Extract the (X, Y) coordinate from the center of the cell holding the provided text.  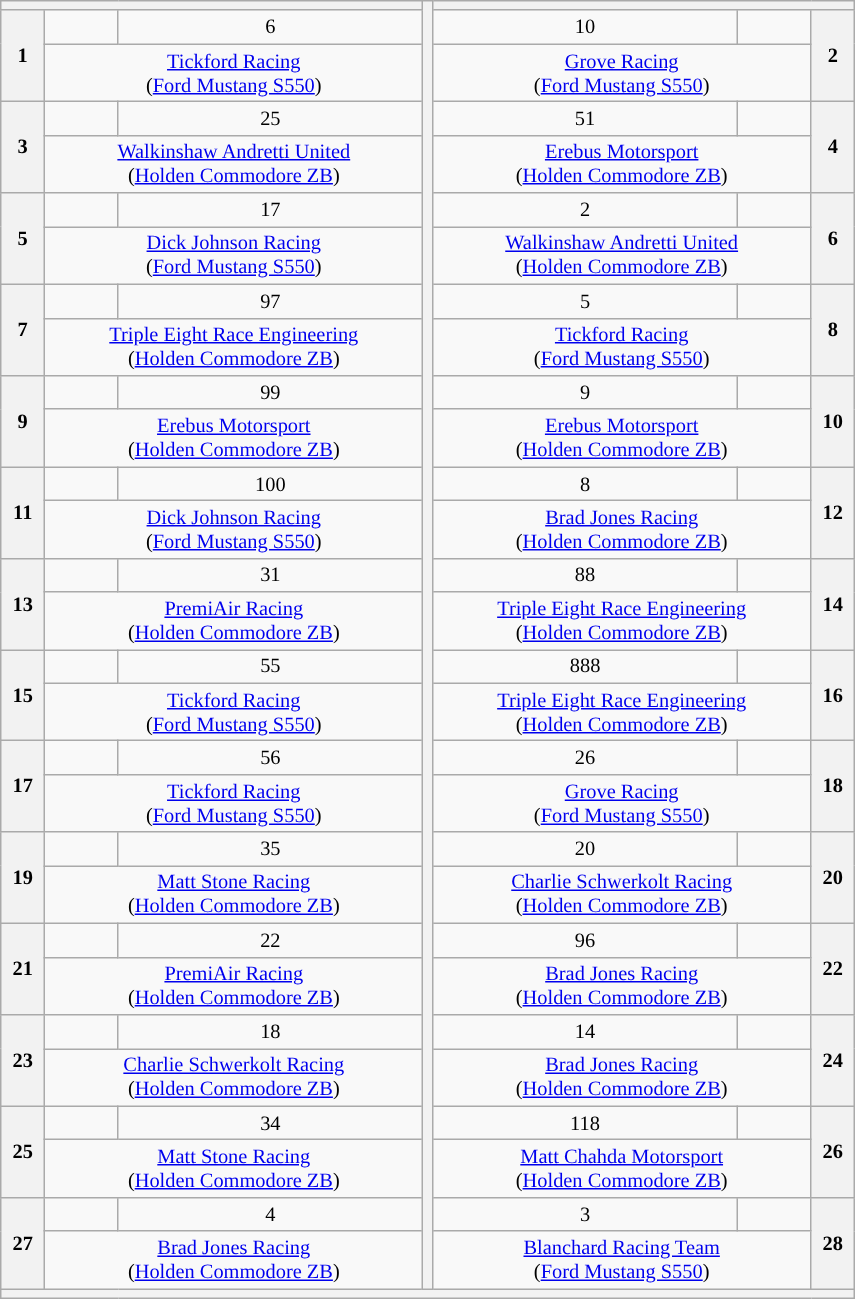
51 (586, 118)
31 (270, 575)
28 (833, 1242)
Matt Chahda Motorsport(Holden Commodore ZB) (622, 1168)
Blanchard Racing Team(Ford Mustang S550) (622, 1260)
56 (270, 757)
11 (23, 512)
7 (23, 330)
21 (23, 968)
96 (586, 940)
19 (23, 878)
35 (270, 849)
99 (270, 392)
13 (23, 604)
118 (586, 1123)
34 (270, 1123)
55 (270, 666)
100 (270, 484)
16 (833, 694)
27 (23, 1242)
1 (23, 56)
15 (23, 694)
97 (270, 301)
24 (833, 1060)
12 (833, 512)
23 (23, 1060)
888 (586, 666)
88 (586, 575)
